Capture the cell that displays the provided text and extract its [x, y] central coordinate. 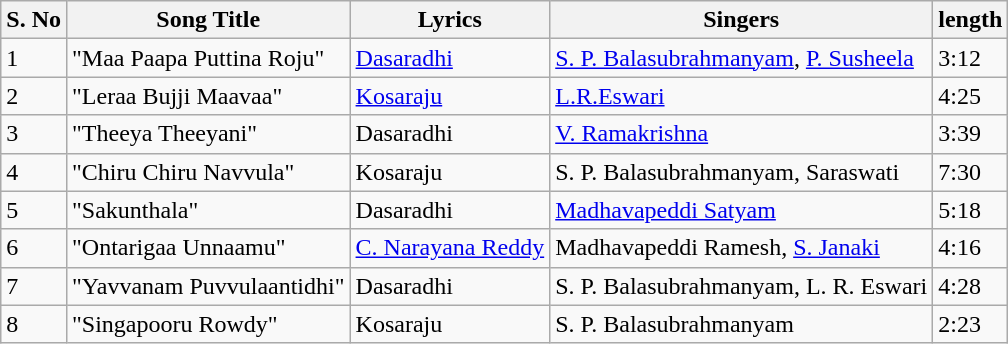
S. P. Balasubrahmanyam, L. R. Eswari [742, 286]
Madhavapeddi Ramesh, S. Janaki [742, 248]
"Chiru Chiru Navvula" [208, 172]
S. P. Balasubrahmanyam [742, 324]
"Ontarigaa Unnaamu" [208, 248]
2 [34, 96]
Singers [742, 20]
V. Ramakrishna [742, 134]
4:25 [970, 96]
3 [34, 134]
"Singapooru Rowdy" [208, 324]
"Theeya Theeyani" [208, 134]
"Sakunthala" [208, 210]
Song Title [208, 20]
5:18 [970, 210]
Lyrics [450, 20]
1 [34, 58]
length [970, 20]
6 [34, 248]
"Yavvanam Puvvulaantidhi" [208, 286]
S. P. Balasubrahmanyam, Saraswati [742, 172]
7:30 [970, 172]
3:39 [970, 134]
3:12 [970, 58]
S. No [34, 20]
4:16 [970, 248]
L.R.Eswari [742, 96]
C. Narayana Reddy [450, 248]
7 [34, 286]
"Leraa Bujji Maavaa" [208, 96]
2:23 [970, 324]
S. P. Balasubrahmanyam, P. Susheela [742, 58]
5 [34, 210]
4 [34, 172]
8 [34, 324]
"Maa Paapa Puttina Roju" [208, 58]
Madhavapeddi Satyam [742, 210]
4:28 [970, 286]
